Locate the cell with the specified text and output its [X, Y] center coordinate. 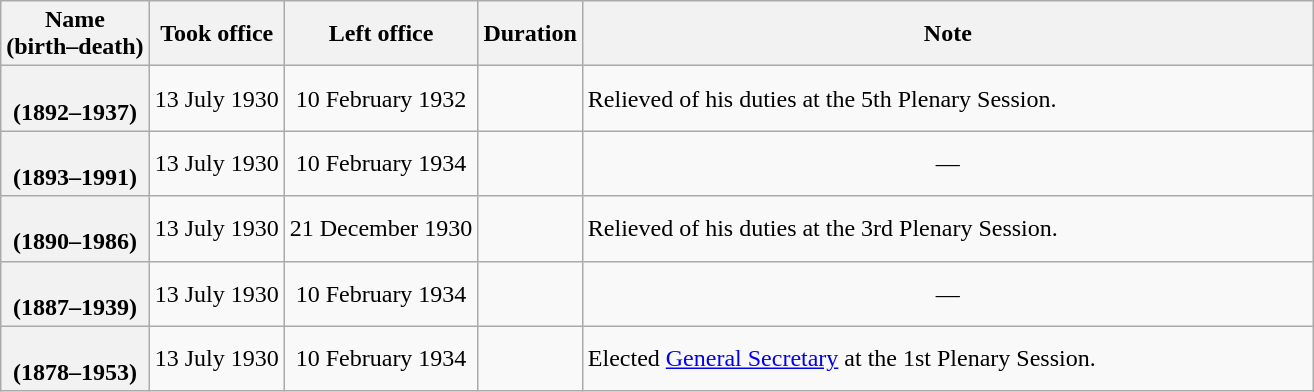
(1878–1953) [75, 358]
Relieved of his duties at the 5th Plenary Session. [948, 98]
Elected General Secretary at the 1st Plenary Session. [948, 358]
(1892–1937) [75, 98]
Left office [381, 34]
(1893–1991) [75, 164]
(1890–1986) [75, 228]
Relieved of his duties at the 3rd Plenary Session. [948, 228]
Name(birth–death) [75, 34]
Note [948, 34]
10 February 1932 [381, 98]
Duration [530, 34]
21 December 1930 [381, 228]
(1887–1939) [75, 294]
Took office [216, 34]
